Capture the cell that displays the provided text and extract its (X, Y) central coordinate. 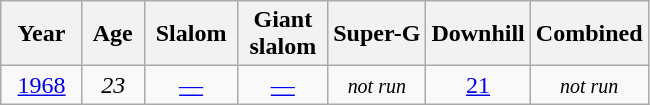
21 (478, 85)
Age (113, 34)
Year (42, 34)
Downhill (478, 34)
Giant slalom (283, 34)
Slalom (191, 34)
23 (113, 85)
Combined (589, 34)
1968 (42, 85)
Super-G (377, 34)
